Capture the cell that displays the provided text and extract its (x, y) central coordinate. 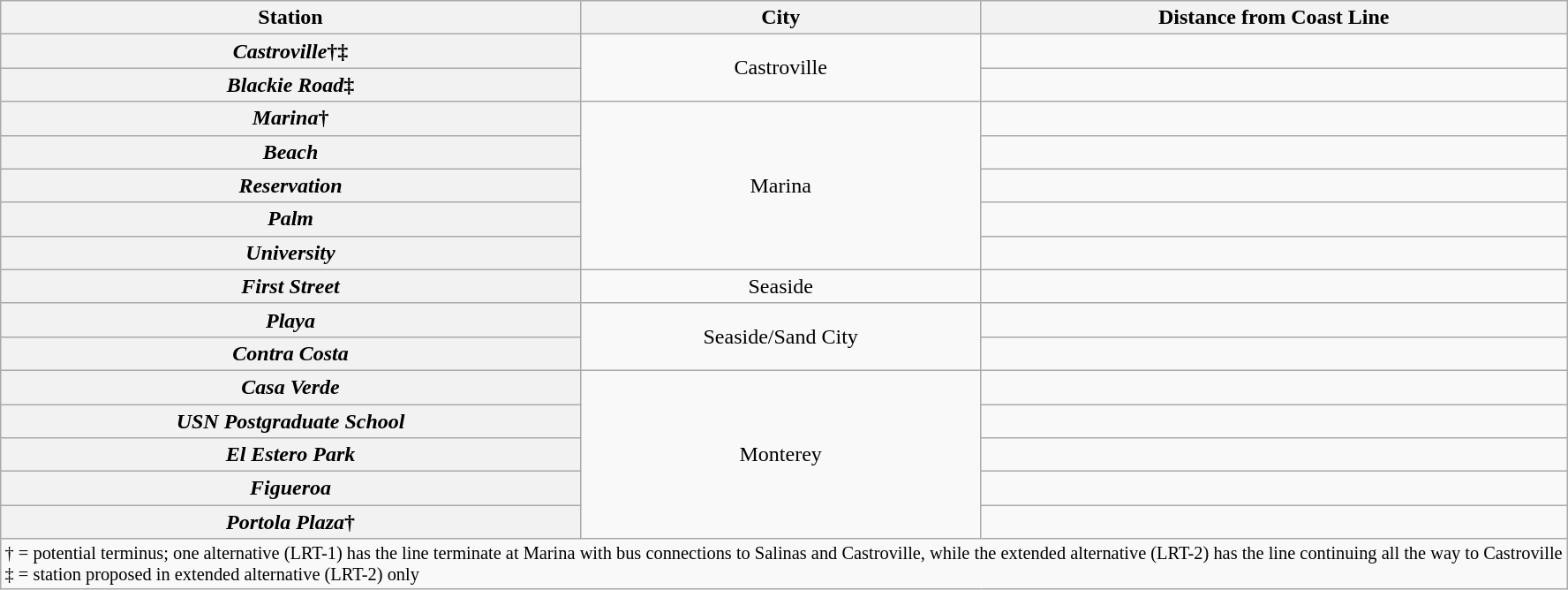
Castroville (780, 68)
Figueroa (291, 488)
Station (291, 18)
Distance from Coast Line (1274, 18)
Portola Plaza† (291, 522)
Palm (291, 219)
Beach (291, 152)
Castroville†‡ (291, 51)
Seaside/Sand City (780, 337)
Monterey (780, 454)
Playa (291, 320)
Blackie Road‡ (291, 85)
Marina† (291, 118)
USN Postgraduate School (291, 421)
Seaside (780, 286)
City (780, 18)
University (291, 253)
El Estero Park (291, 455)
First Street (291, 286)
Marina (780, 185)
Contra Costa (291, 353)
Casa Verde (291, 387)
Reservation (291, 185)
